Locate the cell with the specified text and output its [X, Y] center coordinate. 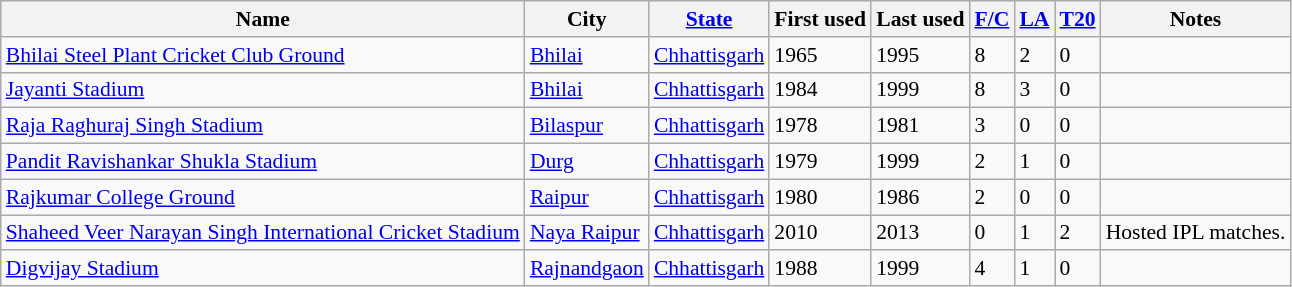
1965 [820, 55]
Raipur [587, 197]
Naya Raipur [587, 233]
4 [992, 269]
1986 [920, 197]
T20 [1077, 19]
1995 [920, 55]
2013 [920, 233]
Rajkumar College Ground [263, 197]
1988 [820, 269]
Pandit Ravishankar Shukla Stadium [263, 162]
1978 [820, 126]
Digvijay Stadium [263, 269]
State [709, 19]
Hosted IPL matches. [1196, 233]
Notes [1196, 19]
Shaheed Veer Narayan Singh International Cricket Stadium [263, 233]
Bhilai Steel Plant Cricket Club Ground [263, 55]
Rajnandgaon [587, 269]
Durg [587, 162]
1979 [820, 162]
Jayanti Stadium [263, 90]
2010 [820, 233]
First used [820, 19]
Raja Raghuraj Singh Stadium [263, 126]
Name [263, 19]
1980 [820, 197]
Last used [920, 19]
City [587, 19]
LA [1034, 19]
1981 [920, 126]
F/C [992, 19]
Bilaspur [587, 126]
1984 [820, 90]
